Extract the [x, y] coordinate from the center of the cell holding the provided text.  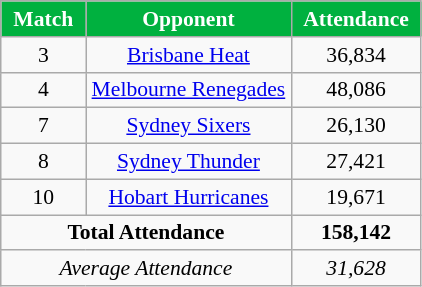
Opponent [188, 19]
10 [44, 197]
158,142 [356, 233]
Attendance [356, 19]
Sydney Thunder [188, 162]
19,671 [356, 197]
Match [44, 19]
27,421 [356, 162]
Sydney Sixers [188, 126]
26,130 [356, 126]
Average Attendance [146, 269]
31,628 [356, 269]
4 [44, 90]
Hobart Hurricanes [188, 197]
7 [44, 126]
Brisbane Heat [188, 55]
36,834 [356, 55]
Total Attendance [146, 233]
Melbourne Renegades [188, 90]
3 [44, 55]
48,086 [356, 90]
8 [44, 162]
